Locate the cell with the specified text and output its [x, y] center coordinate. 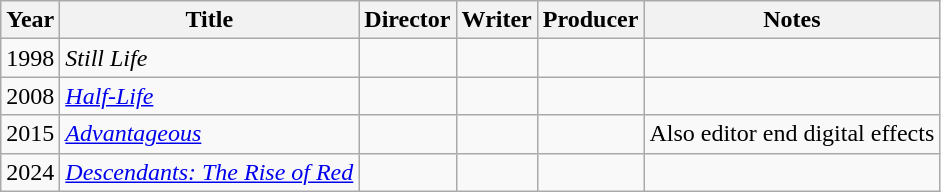
Notes [792, 20]
Writer [496, 20]
Still Life [210, 58]
Director [408, 20]
Producer [590, 20]
Advantageous [210, 134]
Title [210, 20]
2015 [30, 134]
Year [30, 20]
2008 [30, 96]
1998 [30, 58]
Also editor end digital effects [792, 134]
Descendants: The Rise of Red [210, 172]
2024 [30, 172]
Half-Life [210, 96]
